Scan for the cell matching the given text and deliver its (x, y) coordinate at center. 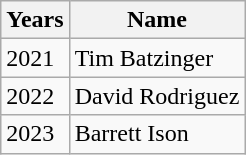
Years (35, 20)
David Rodriguez (157, 96)
2021 (35, 58)
2023 (35, 134)
2022 (35, 96)
Barrett Ison (157, 134)
Tim Batzinger (157, 58)
Name (157, 20)
